Return (x, y) of the center of cell containing provided text 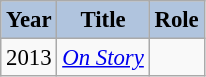
Title (103, 20)
Role (176, 20)
Year (29, 20)
2013 (29, 58)
On Story (103, 58)
